Provide the (x, y) coordinate of the cell's center where the given text is located.  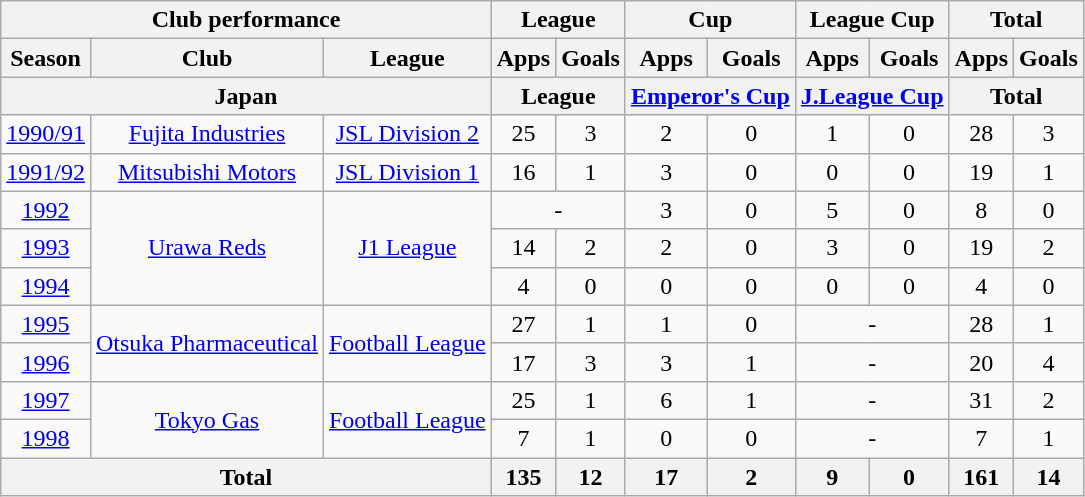
27 (523, 324)
135 (523, 477)
1993 (46, 248)
Tokyo Gas (206, 419)
1998 (46, 438)
1996 (46, 362)
161 (981, 477)
20 (981, 362)
1997 (46, 400)
Emperor's Cup (710, 96)
Fujita Industries (206, 134)
9 (832, 477)
Japan (246, 96)
J1 League (407, 248)
League Cup (872, 20)
Club (206, 58)
8 (981, 210)
Season (46, 58)
1991/92 (46, 172)
Urawa Reds (206, 248)
1995 (46, 324)
Cup (710, 20)
Otsuka Pharmaceutical (206, 343)
31 (981, 400)
JSL Division 1 (407, 172)
1994 (46, 286)
1992 (46, 210)
Mitsubishi Motors (206, 172)
12 (591, 477)
Club performance (246, 20)
J.League Cup (872, 96)
1990/91 (46, 134)
6 (666, 400)
16 (523, 172)
JSL Division 2 (407, 134)
5 (832, 210)
